Identify which cell holds the provided text, then report its (X, Y) central coordinate. 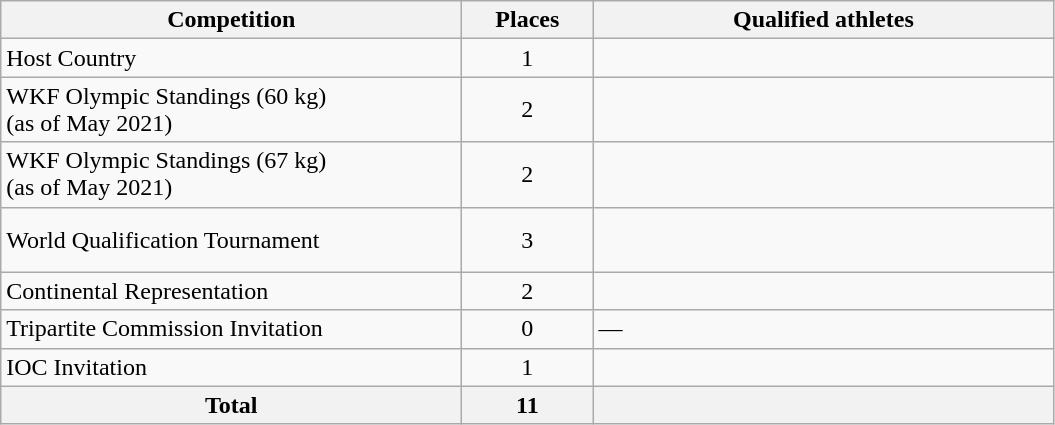
Continental Representation (232, 291)
Competition (232, 20)
Host Country (232, 58)
Total (232, 405)
WKF Olympic Standings (67 kg)(as of May 2021) (232, 174)
Places (528, 20)
0 (528, 329)
IOC Invitation (232, 367)
— (824, 329)
Tripartite Commission Invitation (232, 329)
Qualified athletes (824, 20)
WKF Olympic Standings (60 kg)(as of May 2021) (232, 110)
3 (528, 240)
World Qualification Tournament (232, 240)
11 (528, 405)
